From the cell containing the given text, extract its center point as (x, y) coordinate. 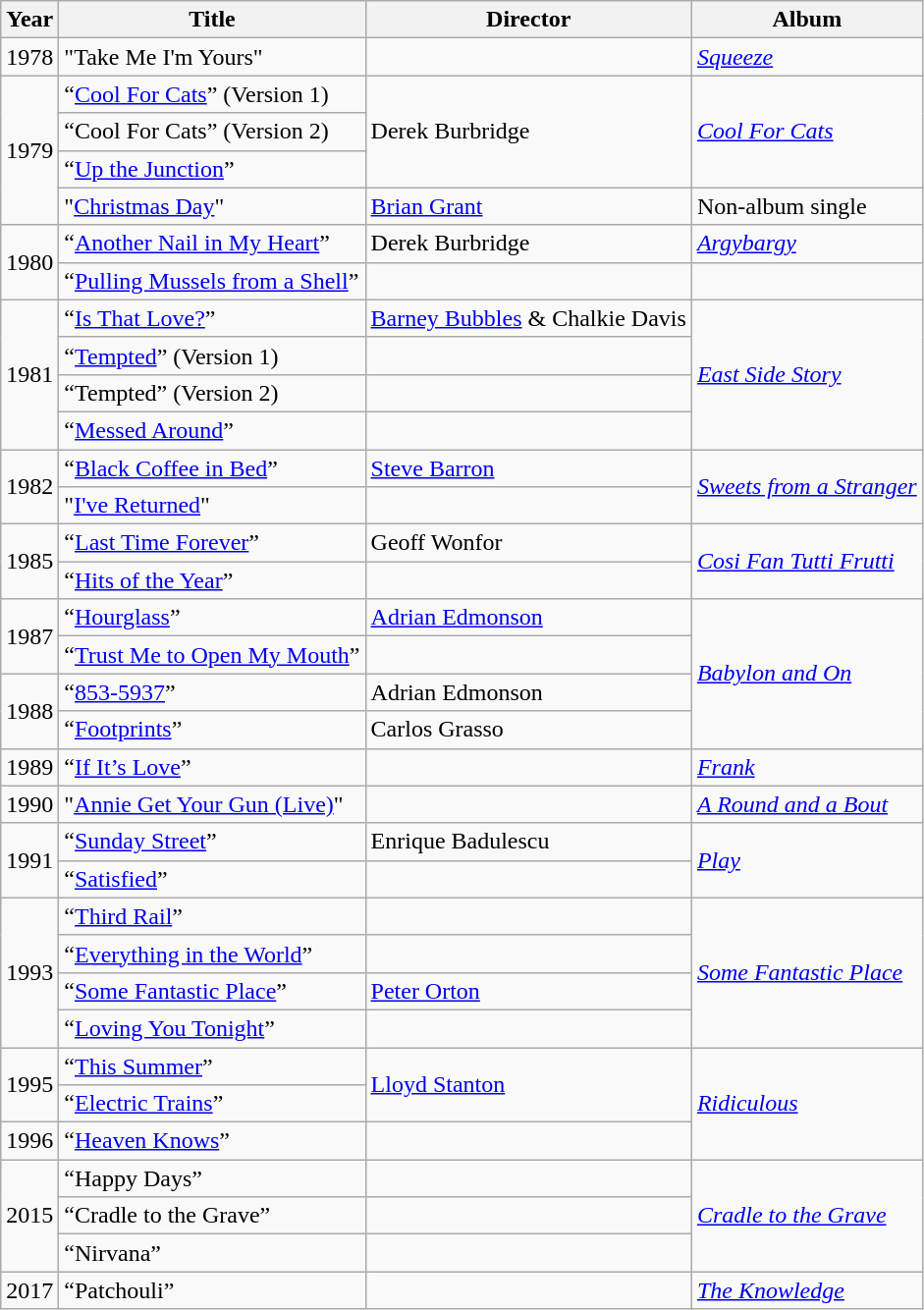
Babylon and On (807, 674)
"I've Returned" (212, 506)
“Cradle to the Grave” (212, 1216)
“Nirvana” (212, 1253)
Argybargy (807, 244)
“Cool For Cats” (Version 1) (212, 94)
“Hourglass” (212, 618)
1993 (29, 972)
1991 (29, 860)
"Take Me I'm Yours" (212, 57)
Cosi Fan Tutti Frutti (807, 562)
Geoff Wonfor (528, 543)
“Cool For Cats” (Version 2) (212, 132)
2015 (29, 1216)
“Tempted” (Version 2) (212, 393)
Peter Orton (528, 991)
“Heaven Knows” (212, 1141)
Sweets from a Stranger (807, 487)
Barney Bubbles & Chalkie Davis (528, 318)
“Pulling Mussels from a Shell” (212, 281)
1989 (29, 767)
Brian Grant (528, 206)
Year (29, 20)
1978 (29, 57)
“Everything in the World” (212, 954)
1980 (29, 262)
1990 (29, 804)
1982 (29, 487)
1979 (29, 150)
“Third Rail” (212, 916)
Cool For Cats (807, 132)
“Electric Trains” (212, 1104)
“Footprints” (212, 730)
Some Fantastic Place (807, 972)
1995 (29, 1084)
1996 (29, 1141)
“Trust Me to Open My Mouth” (212, 655)
“Some Fantastic Place” (212, 991)
Cradle to the Grave (807, 1216)
“Sunday Street” (212, 842)
“Black Coffee in Bed” (212, 468)
Director (528, 20)
Ridiculous (807, 1103)
Lloyd Stanton (528, 1084)
“Satisfied” (212, 879)
East Side Story (807, 374)
“Tempted” (Version 1) (212, 355)
“This Summer” (212, 1065)
“Patchouli” (212, 1290)
"Christmas Day" (212, 206)
Title (212, 20)
“Happy Days” (212, 1178)
The Knowledge (807, 1290)
1985 (29, 562)
Steve Barron (528, 468)
“Loving You Tonight” (212, 1028)
“Up the Junction” (212, 169)
“Last Time Forever” (212, 543)
Carlos Grasso (528, 730)
1981 (29, 374)
Play (807, 860)
“Hits of the Year” (212, 580)
2017 (29, 1290)
“853-5937” (212, 692)
Enrique Badulescu (528, 842)
“Is That Love?” (212, 318)
A Round and a Bout (807, 804)
“If It’s Love” (212, 767)
Frank (807, 767)
Non-album single (807, 206)
"Annie Get Your Gun (Live)" (212, 804)
Album (807, 20)
1988 (29, 711)
“Another Nail in My Heart” (212, 244)
1987 (29, 636)
Squeeze (807, 57)
“Messed Around” (212, 430)
